Locate the cell with the specified text and output its [x, y] center coordinate. 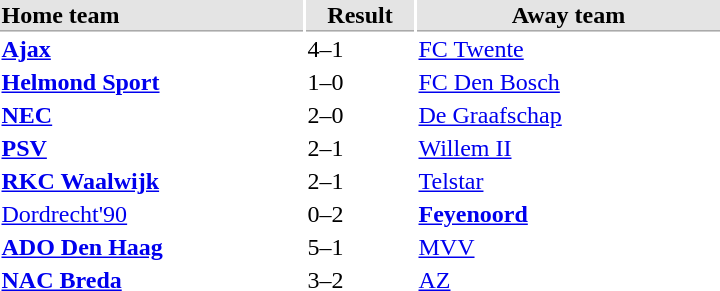
1–0 [360, 83]
MVV [568, 247]
Ajax [152, 49]
Away team [568, 16]
Helmond Sport [152, 83]
De Graafschap [568, 115]
FC Den Bosch [568, 83]
Telstar [568, 181]
Dordrecht'90 [152, 215]
RKC Waalwijk [152, 181]
0–2 [360, 215]
ADO Den Haag [152, 247]
Willem II [568, 149]
FC Twente [568, 49]
Home team [152, 16]
Result [360, 16]
5–1 [360, 247]
4–1 [360, 49]
2–0 [360, 115]
PSV [152, 149]
Feyenoord [568, 215]
NEC [152, 115]
